Scan for the cell matching the given text and deliver its (x, y) coordinate at center. 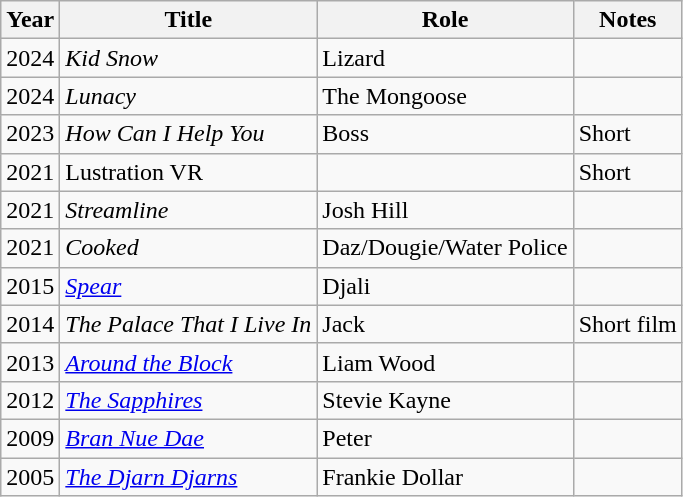
Bran Nue Dae (188, 438)
Streamline (188, 210)
2009 (30, 438)
Notes (628, 20)
Frankie Dollar (445, 477)
Djali (445, 286)
The Sapphires (188, 400)
Jack (445, 324)
Role (445, 20)
Boss (445, 134)
The Mongoose (445, 96)
Lustration VR (188, 172)
The Djarn Djarns (188, 477)
Lunacy (188, 96)
2013 (30, 362)
2005 (30, 477)
The Palace That I Live In (188, 324)
Liam Wood (445, 362)
Kid Snow (188, 58)
Around the Block (188, 362)
Title (188, 20)
How Can I Help You (188, 134)
Spear (188, 286)
Cooked (188, 248)
2015 (30, 286)
Peter (445, 438)
Short film (628, 324)
Year (30, 20)
Daz/Dougie/Water Police (445, 248)
2023 (30, 134)
2012 (30, 400)
Lizard (445, 58)
2014 (30, 324)
Josh Hill (445, 210)
Stevie Kayne (445, 400)
